Search for the cell housing the specified text and yield its [x, y] center coordinate. 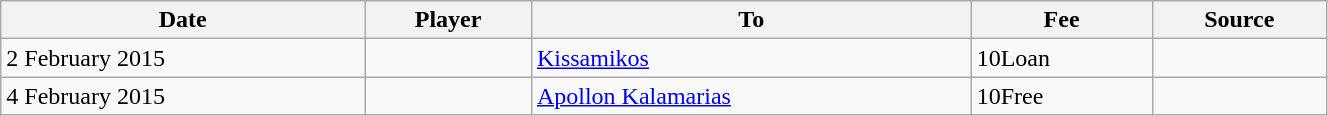
10Free [1062, 96]
Player [448, 20]
To [751, 20]
10Loan [1062, 58]
Apollon Kalamarias [751, 96]
Fee [1062, 20]
2 February 2015 [183, 58]
Date [183, 20]
Source [1239, 20]
4 February 2015 [183, 96]
Kissamikos [751, 58]
